Determine the [X, Y] coordinate at the center of the cell enclosing the given text.  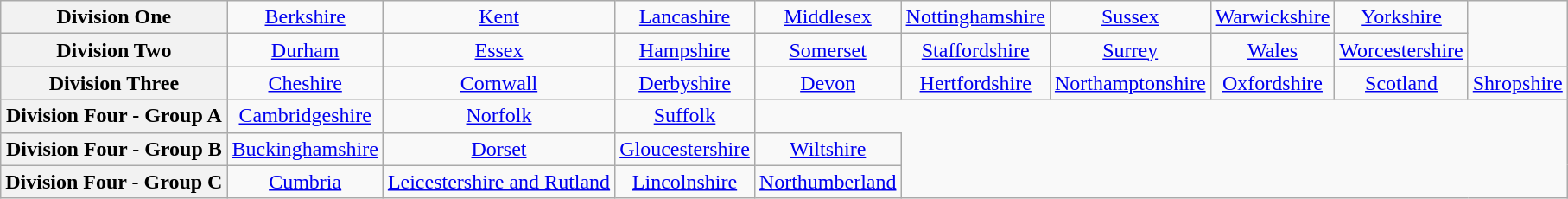
Middlesex [828, 17]
Wiltshire [828, 149]
Nottinghamshire [975, 17]
Berkshire [305, 17]
Buckinghamshire [305, 149]
Hampshire [685, 50]
Hertfordshire [975, 83]
Division Three [114, 83]
Gloucestershire [685, 149]
Northumberland [828, 182]
Somerset [828, 50]
Sussex [1130, 17]
Worcestershire [1401, 50]
Division One [114, 17]
Cornwall [498, 83]
Northamptonshire [1130, 83]
Oxfordshire [1273, 83]
Norfolk [498, 116]
Leicestershire and Rutland [498, 182]
Durham [305, 50]
Warwickshire [1273, 17]
Division Four - Group A [114, 116]
Derbyshire [685, 83]
Surrey [1130, 50]
Essex [498, 50]
Kent [498, 17]
Devon [828, 83]
Dorset [498, 149]
Cheshire [305, 83]
Cambridgeshire [305, 116]
Lancashire [685, 17]
Staffordshire [975, 50]
Scotland [1401, 83]
Cumbria [305, 182]
Yorkshire [1401, 17]
Division Two [114, 50]
Division Four - Group B [114, 149]
Wales [1273, 50]
Shropshire [1517, 83]
Suffolk [685, 116]
Lincolnshire [685, 182]
Division Four - Group C [114, 182]
